Scan for the cell matching the given text and deliver its [X, Y] coordinate at center. 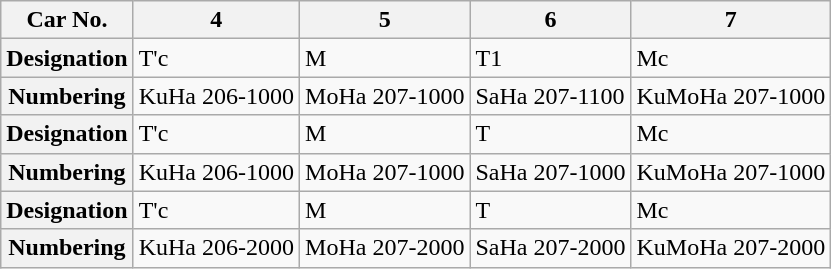
SaHa 207-1000 [550, 172]
SaHa 207-1100 [550, 96]
6 [550, 20]
T1 [550, 58]
SaHa 207-2000 [550, 248]
4 [216, 20]
KuHa 206-2000 [216, 248]
5 [385, 20]
Car No. [67, 20]
MoHa 207-2000 [385, 248]
7 [731, 20]
KuMoHa 207-2000 [731, 248]
